From the cell containing the given text, extract its center point as [X, Y] coordinate. 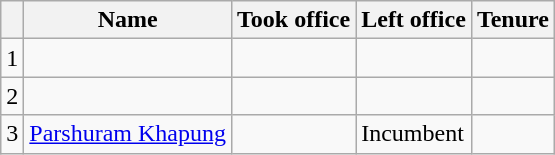
Name [128, 20]
2 [12, 96]
Tenure [512, 20]
3 [12, 134]
Took office [294, 20]
Left office [414, 20]
1 [12, 58]
Incumbent [414, 134]
Parshuram Khapung [128, 134]
